Identify which cell holds the provided text, then report its (x, y) central coordinate. 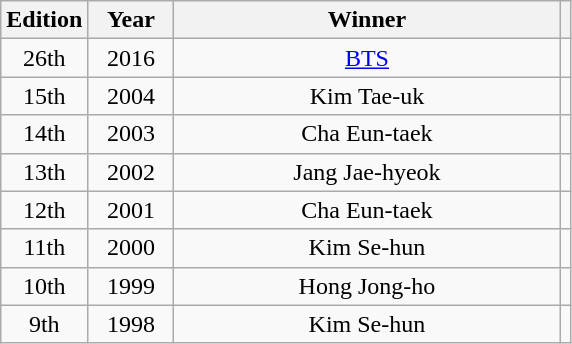
2001 (131, 210)
13th (44, 172)
2016 (131, 58)
12th (44, 210)
26th (44, 58)
2002 (131, 172)
Year (131, 20)
Hong Jong-ho (367, 286)
1998 (131, 324)
1999 (131, 286)
Winner (367, 20)
11th (44, 248)
2004 (131, 96)
Edition (44, 20)
Jang Jae-hyeok (367, 172)
2000 (131, 248)
Kim Tae-uk (367, 96)
14th (44, 134)
2003 (131, 134)
9th (44, 324)
BTS (367, 58)
10th (44, 286)
15th (44, 96)
